Provide the (X, Y) coordinate of the cell's center where the given text is located.  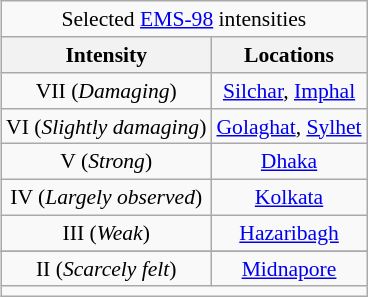
Locations (288, 55)
Midnapore (288, 269)
Kolkata (288, 197)
II (Scarcely felt) (106, 269)
Golaghat, Sylhet (288, 126)
Silchar, Imphal (288, 91)
Hazaribagh (288, 233)
Selected EMS-98 intensities (184, 19)
III (Weak) (106, 233)
V (Strong) (106, 162)
VII (Damaging) (106, 91)
Dhaka (288, 162)
Intensity (106, 55)
VI (Slightly damaging) (106, 126)
IV (Largely observed) (106, 197)
